From the cell containing the given text, extract its center point as (X, Y) coordinate. 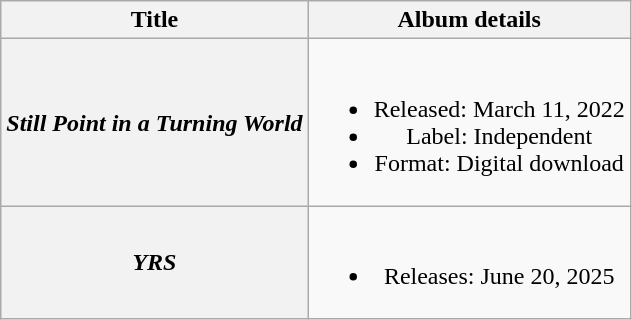
Album details (469, 20)
YRS (154, 262)
Title (154, 20)
Releases: June 20, 2025 (469, 262)
Released: March 11, 2022Label: IndependentFormat: Digital download (469, 122)
Still Point in a Turning World (154, 122)
